Locate the cell with the specified text and output its [X, Y] center coordinate. 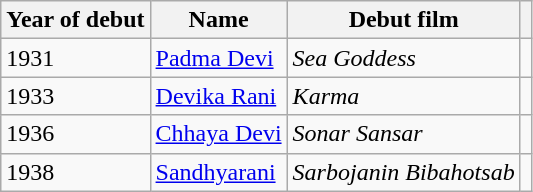
Devika Rani [218, 96]
Debut film [404, 20]
Sea Goddess [404, 58]
Sarbojanin Bibahotsab [404, 172]
Karma [404, 96]
Padma Devi [218, 58]
1936 [76, 134]
1933 [76, 96]
Year of debut [76, 20]
1938 [76, 172]
Chhaya Devi [218, 134]
Sonar Sansar [404, 134]
Name [218, 20]
Sandhyarani [218, 172]
1931 [76, 58]
